Extract the (X, Y) coordinate from the center of the cell holding the provided text.  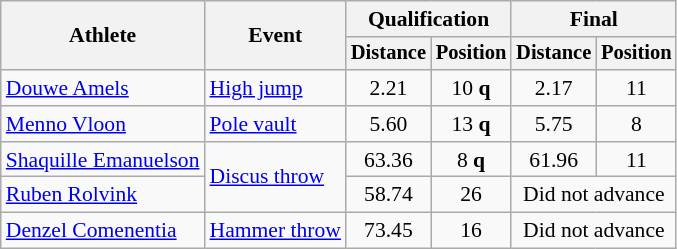
58.74 (388, 195)
61.96 (554, 160)
13 q (471, 124)
73.45 (388, 231)
Final (594, 19)
10 q (471, 88)
2.17 (554, 88)
Douwe Amels (103, 88)
Event (276, 36)
High jump (276, 88)
63.36 (388, 160)
5.75 (554, 124)
Athlete (103, 36)
Discus throw (276, 178)
Qualification (428, 19)
Shaquille Emanuelson (103, 160)
Hammer throw (276, 231)
8 (636, 124)
8 q (471, 160)
Denzel Comenentia (103, 231)
16 (471, 231)
5.60 (388, 124)
Ruben Rolvink (103, 195)
Pole vault (276, 124)
2.21 (388, 88)
Menno Vloon (103, 124)
26 (471, 195)
